Scan for the cell matching the given text and deliver its (X, Y) coordinate at center. 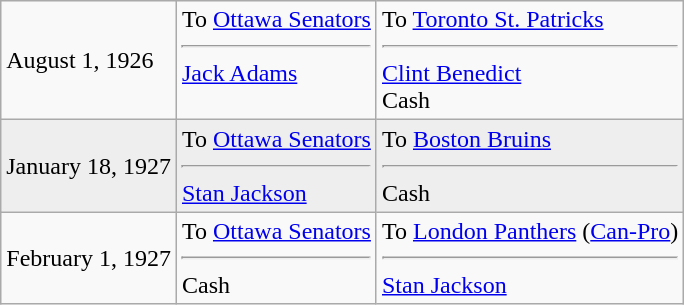
To Toronto St. PatricksClint BenedictCash (530, 60)
To Ottawa SenatorsCash (276, 258)
To Ottawa SenatorsStan Jackson (276, 166)
To Boston BruinsCash (530, 166)
August 1, 1926 (89, 60)
January 18, 1927 (89, 166)
February 1, 1927 (89, 258)
To Ottawa SenatorsJack Adams (276, 60)
To London Panthers (Can-Pro)Stan Jackson (530, 258)
